Identify which cell holds the provided text, then report its [x, y] central coordinate. 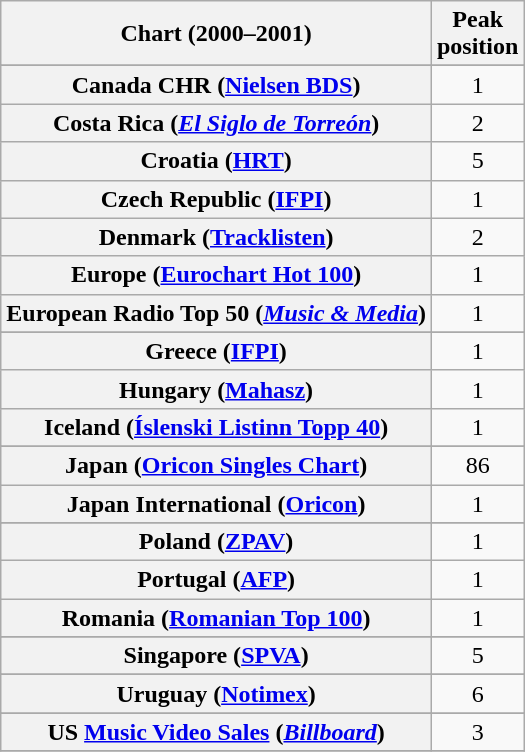
Poland (ZPAV) [216, 542]
US Music Video Sales (Billboard) [216, 732]
Hungary (Mahasz) [216, 389]
Chart (2000–2001) [216, 34]
Costa Rica (El Siglo de Torreón) [216, 123]
Japan (Oricon Singles Chart) [216, 465]
European Radio Top 50 (Music & Media) [216, 313]
Greece (IFPI) [216, 351]
Romania (Romanian Top 100) [216, 618]
Croatia (HRT) [216, 161]
86 [477, 465]
3 [477, 732]
Peakposition [477, 34]
6 [477, 694]
Iceland (Íslenski Listinn Topp 40) [216, 427]
Japan International (Oricon) [216, 503]
Denmark (Tracklisten) [216, 237]
Singapore (SPVA) [216, 656]
Canada CHR (Nielsen BDS) [216, 85]
Uruguay (Notimex) [216, 694]
Czech Republic (IFPI) [216, 199]
Portugal (AFP) [216, 580]
Europe (Eurochart Hot 100) [216, 275]
